Detect which cell encompasses the target text, then output its (x, y) center coordinate. 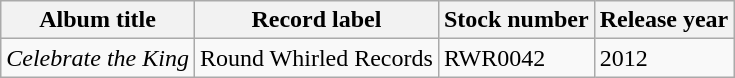
Round Whirled Records (316, 58)
Record label (316, 20)
Album title (98, 20)
Release year (664, 20)
2012 (664, 58)
Celebrate the King (98, 58)
RWR0042 (516, 58)
Stock number (516, 20)
